Search for the cell housing the specified text and yield its (x, y) center coordinate. 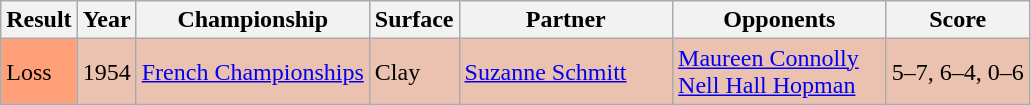
Suzanne Schmitt (566, 72)
Surface (414, 20)
Partner (566, 20)
Loss (39, 72)
Year (106, 20)
French Championships (252, 72)
Maureen Connolly Nell Hall Hopman (780, 72)
Opponents (780, 20)
5–7, 6–4, 0–6 (958, 72)
Score (958, 20)
1954 (106, 72)
Result (39, 20)
Clay (414, 72)
Championship (252, 20)
